Return the [x, y] coordinate for the center point of the cell that contains the specified text.  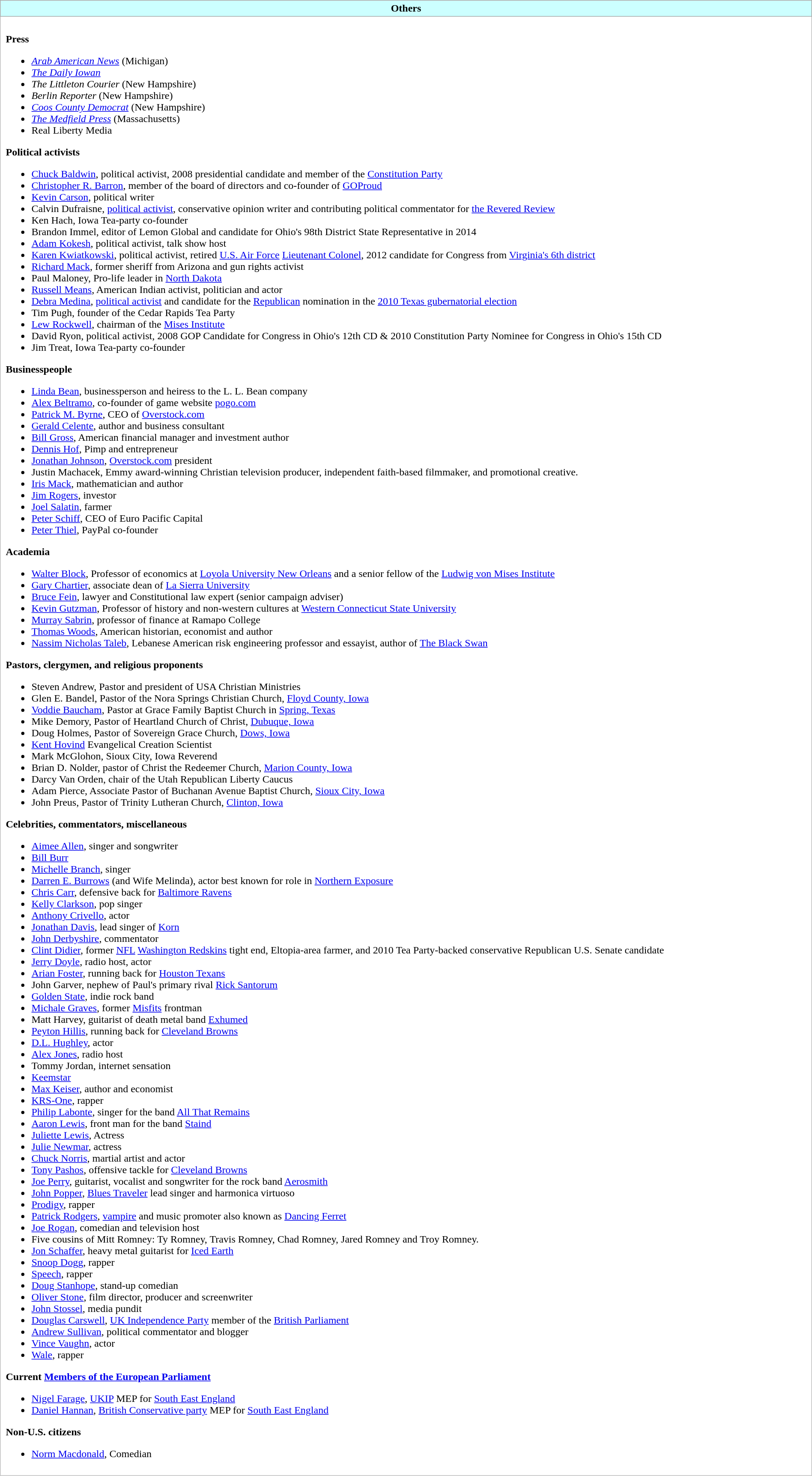
Others [406, 9]
